Determine the (x, y) coordinate at the center of the cell enclosing the given text.  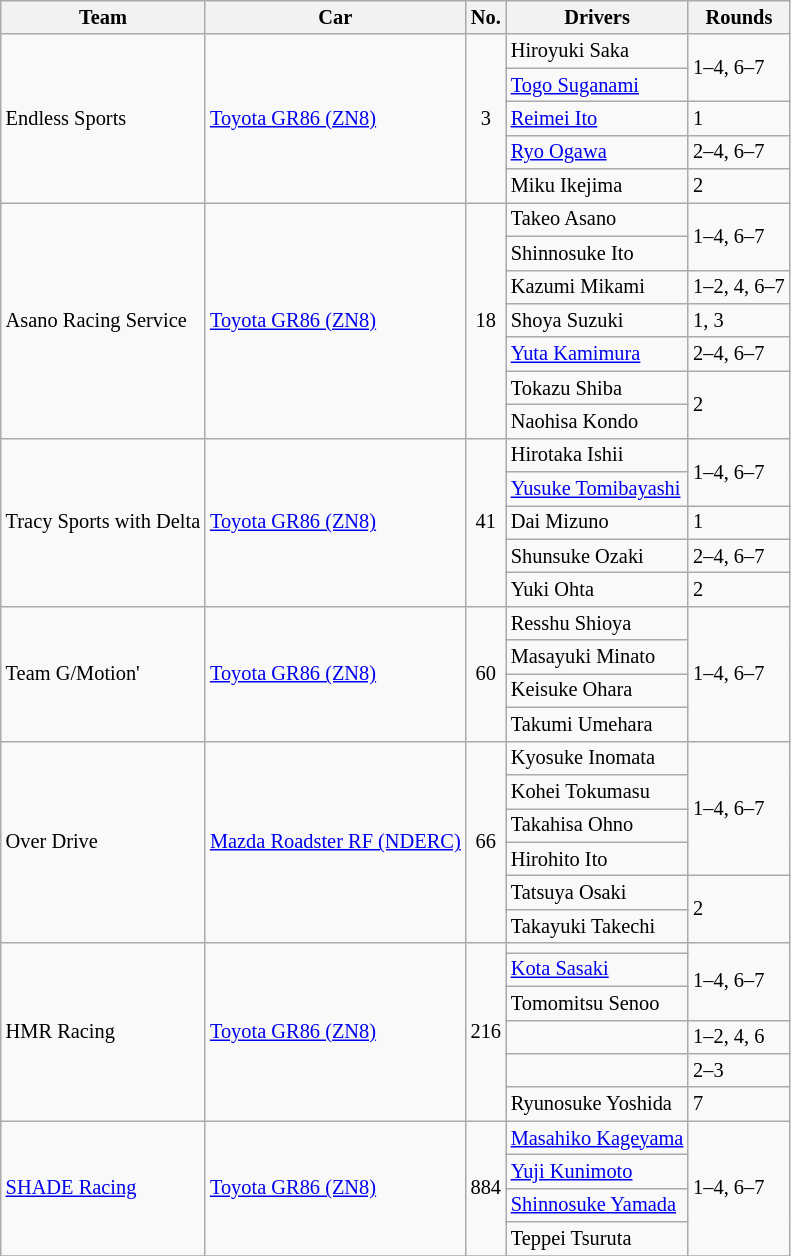
Yuta Kamimura (597, 354)
Dai Mizuno (597, 522)
SHADE Racing (103, 1188)
Takeo Asano (597, 219)
Endless Sports (103, 118)
Team (103, 17)
Shoya Suzuki (597, 320)
Rounds (738, 17)
884 (486, 1188)
Takahisa Ohno (597, 825)
Yusuke Tomibayashi (597, 489)
Car (336, 17)
Yuki Ohta (597, 589)
Tokazu Shiba (597, 388)
No. (486, 17)
Reimei Ito (597, 118)
Kota Sasaki (597, 969)
Asano Racing Service (103, 320)
Shunsuke Ozaki (597, 556)
3 (486, 118)
Resshu Shioya (597, 623)
Tomomitsu Senoo (597, 1003)
Masahiko Kageyama (597, 1138)
2–3 (738, 1070)
Yuji Kunimoto (597, 1171)
Kohei Tokumasu (597, 791)
18 (486, 320)
216 (486, 1032)
Shinnosuke Ito (597, 253)
Takumi Umehara (597, 724)
1–2, 4, 6 (738, 1037)
Masayuki Minato (597, 657)
Kyosuke Inomata (597, 758)
60 (486, 674)
41 (486, 522)
Kazumi Mikami (597, 287)
66 (486, 842)
Keisuke Ohara (597, 690)
Hirohito Ito (597, 859)
Togo Suganami (597, 85)
Teppei Tsuruta (597, 1239)
Takayuki Takechi (597, 926)
Mazda Roadster RF (NDERC) (336, 842)
Tracy Sports with Delta (103, 522)
Ryunosuke Yoshida (597, 1104)
Shinnosuke Yamada (597, 1205)
1–2, 4, 6–7 (738, 287)
Hiroyuki Saka (597, 51)
Team G/Motion' (103, 674)
Drivers (597, 17)
Tatsuya Osaki (597, 892)
1, 3 (738, 320)
Naohisa Kondo (597, 421)
HMR Racing (103, 1032)
Miku Ikejima (597, 186)
7 (738, 1104)
Ryo Ogawa (597, 152)
Over Drive (103, 842)
Hirotaka Ishii (597, 455)
